Return the [x, y] coordinate for the center point of the cell that contains the specified text.  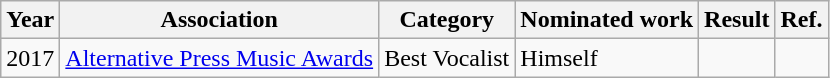
Category [447, 20]
Ref. [802, 20]
Best Vocalist [447, 58]
Himself [607, 58]
2017 [30, 58]
Result [737, 20]
Association [220, 20]
Year [30, 20]
Nominated work [607, 20]
Alternative Press Music Awards [220, 58]
